Provide the [X, Y] coordinate of the cell's center where the given text is located.  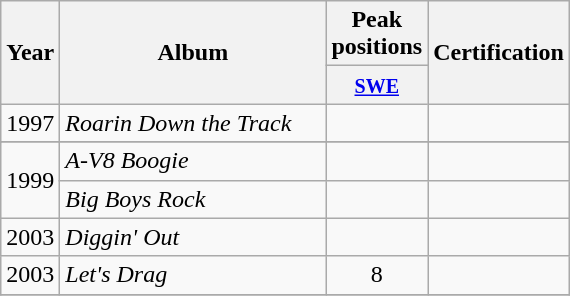
1999 [30, 180]
Big Boys Rock [193, 199]
A-V8 Boogie [193, 161]
Album [193, 52]
Diggin' Out [193, 237]
Certification [499, 52]
SWE [377, 85]
1997 [30, 123]
Roarin Down the Track [193, 123]
Peak positions [377, 34]
8 [377, 275]
Let's Drag [193, 275]
Year [30, 52]
